Scan for the cell matching the given text and deliver its [x, y] coordinate at center. 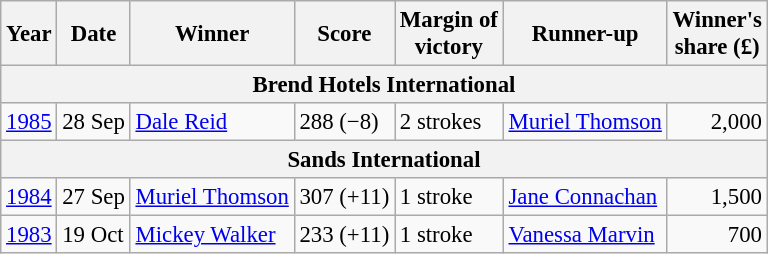
28 Sep [94, 122]
1,500 [717, 197]
Vanessa Marvin [585, 235]
Margin ofvictory [450, 34]
288 (−8) [344, 122]
Jane Connachan [585, 197]
19 Oct [94, 235]
Winner [212, 34]
Mickey Walker [212, 235]
Brend Hotels International [384, 85]
1983 [29, 235]
Winner'sshare (£) [717, 34]
1984 [29, 197]
27 Sep [94, 197]
Date [94, 34]
233 (+11) [344, 235]
700 [717, 235]
Year [29, 34]
2,000 [717, 122]
2 strokes [450, 122]
Score [344, 34]
307 (+11) [344, 197]
Runner-up [585, 34]
1985 [29, 122]
Dale Reid [212, 122]
Sands International [384, 160]
